Find where the given text appears and provide that cell's center as [X, Y] coordinate. 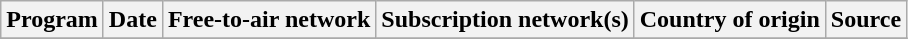
Free-to-air network [268, 20]
Source [866, 20]
Program [52, 20]
Subscription network(s) [505, 20]
Country of origin [730, 20]
Date [132, 20]
